Extract the [X, Y] coordinate from the center of the cell holding the provided text.  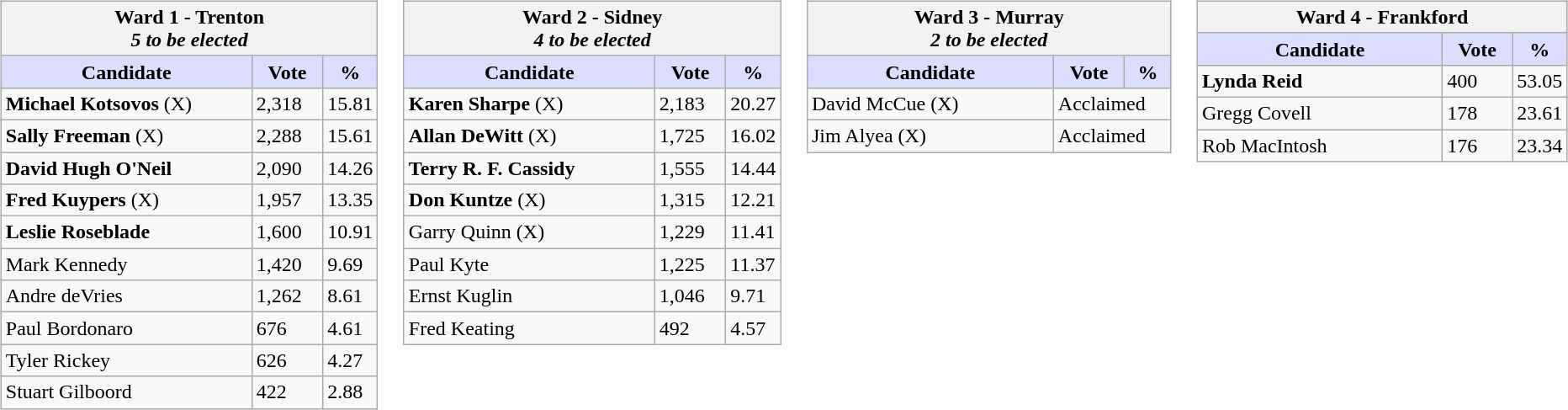
10.91 [350, 232]
Ernst Kuglin [529, 296]
Ward 3 - Murray 2 to be elected [988, 29]
15.61 [350, 136]
Ward 2 - Sidney 4 to be elected [592, 29]
Paul Bordonaro [126, 328]
Gregg Covell [1319, 113]
23.34 [1539, 146]
1,957 [288, 200]
400 [1477, 81]
1,225 [690, 264]
Terry R. F. Cassidy [529, 168]
Jim Alyea (X) [930, 136]
11.41 [754, 232]
1,420 [288, 264]
Leslie Roseblade [126, 232]
Sally Freeman (X) [126, 136]
2,090 [288, 168]
Rob MacIntosh [1319, 146]
15.81 [350, 104]
178 [1477, 113]
2.88 [350, 392]
20.27 [754, 104]
9.69 [350, 264]
Tyler Rickey [126, 360]
8.61 [350, 296]
176 [1477, 146]
492 [690, 328]
9.71 [754, 296]
11.37 [754, 264]
1,262 [288, 296]
Lynda Reid [1319, 81]
Ward 1 - Trenton 5 to be elected [189, 29]
1,600 [288, 232]
Michael Kotsovos (X) [126, 104]
422 [288, 392]
16.02 [754, 136]
Stuart Gilboord [126, 392]
676 [288, 328]
2,183 [690, 104]
23.61 [1539, 113]
Paul Kyte [529, 264]
4.27 [350, 360]
4.57 [754, 328]
1,315 [690, 200]
Andre deVries [126, 296]
14.26 [350, 168]
4.61 [350, 328]
14.44 [754, 168]
Fred Keating [529, 328]
1,725 [690, 136]
13.35 [350, 200]
2,288 [288, 136]
1,229 [690, 232]
Don Kuntze (X) [529, 200]
Fred Kuypers (X) [126, 200]
1,046 [690, 296]
2,318 [288, 104]
626 [288, 360]
1,555 [690, 168]
Allan DeWitt (X) [529, 136]
53.05 [1539, 81]
Ward 4 - Frankford [1381, 17]
Mark Kennedy [126, 264]
Garry Quinn (X) [529, 232]
Karen Sharpe (X) [529, 104]
12.21 [754, 200]
David McCue (X) [930, 104]
David Hugh O'Neil [126, 168]
